Find where the given text appears and provide that cell's center as (x, y) coordinate. 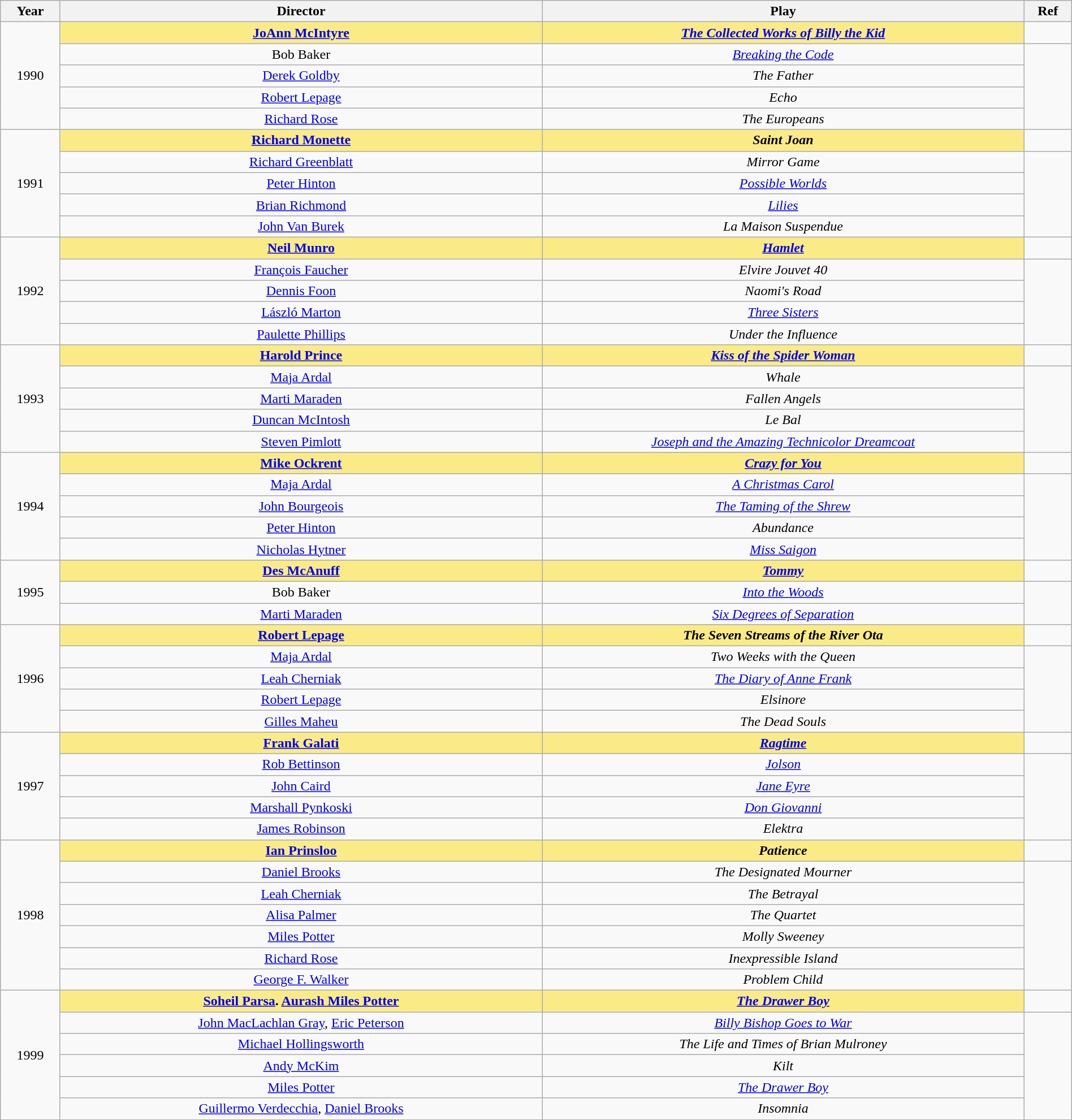
The Diary of Anne Frank (784, 678)
1993 (31, 399)
Harold Prince (301, 356)
Six Degrees of Separation (784, 613)
Echo (784, 97)
Nicholas Hytner (301, 549)
Ian Prinsloo (301, 850)
Problem Child (784, 980)
The Seven Streams of the River Ota (784, 635)
John Van Burek (301, 226)
Play (784, 11)
Kilt (784, 1066)
Derek Goldby (301, 76)
Elsinore (784, 700)
The Designated Mourner (784, 872)
Under the Influence (784, 334)
Joseph and the Amazing Technicolor Dreamcoat (784, 442)
Jolson (784, 764)
Kiss of the Spider Woman (784, 356)
Duncan McIntosh (301, 420)
Rob Bettinson (301, 764)
Naomi's Road (784, 291)
Tommy (784, 570)
Saint Joan (784, 140)
Soheil Parsa. Aurash Miles Potter (301, 1001)
La Maison Suspendue (784, 226)
Andy McKim (301, 1066)
Year (31, 11)
Molly Sweeney (784, 936)
Ref (1048, 11)
Into the Woods (784, 592)
Patience (784, 850)
1997 (31, 786)
Brian Richmond (301, 205)
Whale (784, 377)
The Betrayal (784, 893)
Director (301, 11)
John MacLachlan Gray, Eric Peterson (301, 1023)
The Quartet (784, 915)
Jane Eyre (784, 786)
1991 (31, 183)
1992 (31, 291)
Breaking the Code (784, 54)
The Dead Souls (784, 721)
The Life and Times of Brian Mulroney (784, 1044)
Mirror Game (784, 162)
Insomnia (784, 1109)
Ragtime (784, 743)
László Marton (301, 313)
Crazy for You (784, 463)
Steven Pimlott (301, 442)
Marshall Pynkoski (301, 807)
Daniel Brooks (301, 872)
The Father (784, 76)
1998 (31, 915)
Richard Monette (301, 140)
James Robinson (301, 829)
Des McAnuff (301, 570)
Three Sisters (784, 313)
Miss Saigon (784, 549)
1996 (31, 678)
Neil Munro (301, 248)
Frank Galati (301, 743)
1990 (31, 76)
1994 (31, 506)
Dennis Foon (301, 291)
Possible Worlds (784, 183)
Gilles Maheu (301, 721)
1999 (31, 1055)
Paulette Phillips (301, 334)
Hamlet (784, 248)
Don Giovanni (784, 807)
Michael Hollingsworth (301, 1044)
Fallen Angels (784, 399)
François Faucher (301, 270)
Inexpressible Island (784, 958)
John Bourgeois (301, 506)
Lilies (784, 205)
1995 (31, 592)
Elvire Jouvet 40 (784, 270)
Abundance (784, 527)
Le Bal (784, 420)
Richard Greenblatt (301, 162)
Two Weeks with the Queen (784, 657)
The Taming of the Shrew (784, 506)
Alisa Palmer (301, 915)
JoAnn McIntyre (301, 33)
Elektra (784, 829)
John Caird (301, 786)
George F. Walker (301, 980)
Mike Ockrent (301, 463)
Billy Bishop Goes to War (784, 1023)
The Collected Works of Billy the Kid (784, 33)
A Christmas Carol (784, 485)
The Europeans (784, 119)
Guillermo Verdecchia, Daniel Brooks (301, 1109)
